Provide the (x, y) coordinate of the cell's center where the given text is located.  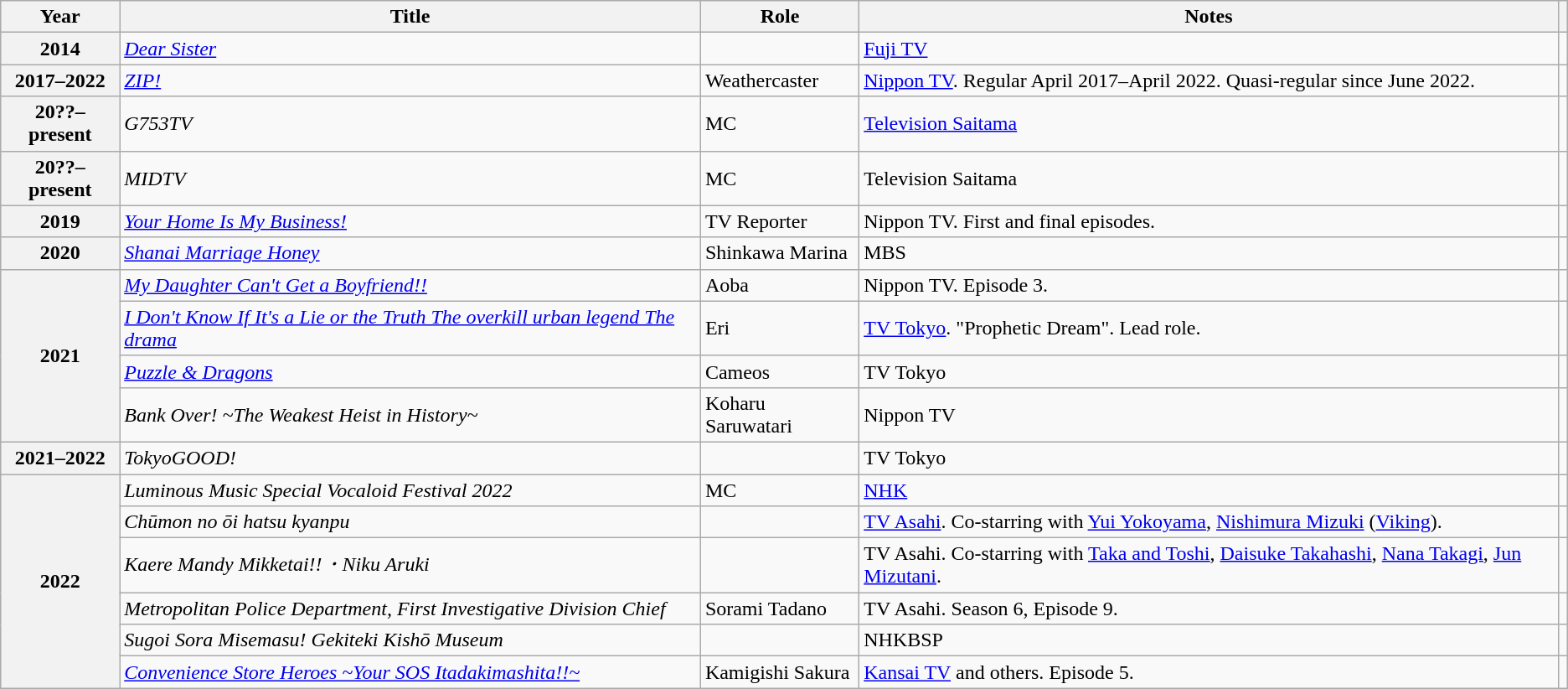
Shinkawa Marina (779, 253)
2022 (60, 582)
Fuji TV (1209, 49)
Nippon TV. Episode 3. (1209, 285)
Weathercaster (779, 80)
2021 (60, 355)
Year (60, 17)
Kaere Mandy Mikketai!!・Niku Aruki (410, 565)
TV Asahi. Season 6, Episode 9. (1209, 609)
MBS (1209, 253)
Bank Over! ~The Weakest Heist in History~ (410, 414)
Your Home Is My Business! (410, 221)
G753TV (410, 124)
Nippon TV. Regular April 2017–April 2022. Quasi-regular since June 2022. (1209, 80)
NHKBSP (1209, 640)
2021–2022 (60, 458)
My Daughter Can't Get a Boyfriend!! (410, 285)
TV Asahi. Co-starring with Yui Yokoyama, Nishimura Mizuki (Viking). (1209, 522)
Convenience Store Heroes ~Your SOS Itadakimashita!!~ (410, 672)
Nippon TV. First and final episodes. (1209, 221)
TV Tokyo. "Prophetic Dream". Lead role. (1209, 329)
NHK (1209, 490)
Nippon TV (1209, 414)
I Don't Know If It's a Lie or the Truth The overkill urban legend The drama (410, 329)
Koharu Saruwatari (779, 414)
2020 (60, 253)
ZIP! (410, 80)
Notes (1209, 17)
Aoba (779, 285)
Cameos (779, 371)
TV Reporter (779, 221)
Eri (779, 329)
Shanai Marriage Honey (410, 253)
2017–2022 (60, 80)
Kansai TV and others. Episode 5. (1209, 672)
Luminous Music Special Vocaloid Festival 2022 (410, 490)
MIDTV (410, 178)
Kamigishi Sakura (779, 672)
TV Asahi. Co-starring with Taka and Toshi, Daisuke Takahashi, Nana Takagi, Jun Mizutani. (1209, 565)
2014 (60, 49)
Chūmon no ōi hatsu kyanpu (410, 522)
Sugoi Sora Misemasu! Gekiteki Kishō Museum (410, 640)
TokyoGOOD! (410, 458)
Sorami Tadano (779, 609)
Metropolitan Police Department, First Investigative Division Chief (410, 609)
Role (779, 17)
2019 (60, 221)
Dear Sister (410, 49)
Title (410, 17)
Puzzle & Dragons (410, 371)
